From the cell containing the given text, extract its center point as [X, Y] coordinate. 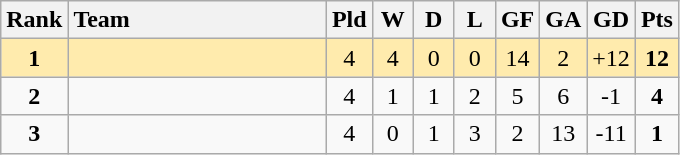
Pld [349, 20]
-1 [612, 96]
5 [517, 96]
GF [517, 20]
12 [656, 58]
D [434, 20]
+12 [612, 58]
Pts [656, 20]
-11 [612, 134]
Rank [34, 20]
14 [517, 58]
W [392, 20]
L [474, 20]
6 [564, 96]
GD [612, 20]
13 [564, 134]
Team [198, 20]
GA [564, 20]
